Pinpoint the cell where the given text exists, returning its (X, Y) midpoint coordinate. 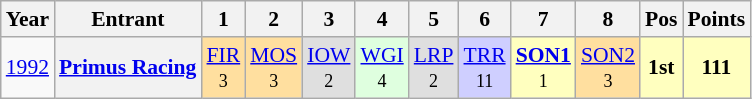
111 (717, 68)
4 (382, 19)
2 (274, 19)
1992 (28, 68)
MOS3 (274, 68)
Year (28, 19)
1st (662, 68)
Pos (662, 19)
Primus Racing (128, 68)
1 (223, 19)
SON23 (608, 68)
6 (484, 19)
Entrant (128, 19)
5 (434, 19)
IOW2 (328, 68)
7 (544, 19)
SON11 (544, 68)
3 (328, 19)
TRR11 (484, 68)
8 (608, 19)
LRP2 (434, 68)
WGI4 (382, 68)
FIR3 (223, 68)
Points (717, 19)
